Scan for the cell matching the given text and deliver its (x, y) coordinate at center. 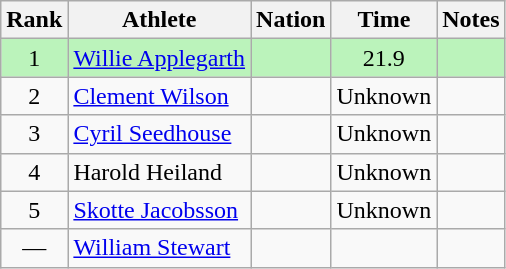
Notes (471, 20)
Harold Heiland (160, 172)
21.9 (384, 58)
Willie Applegarth (160, 58)
William Stewart (160, 248)
Athlete (160, 20)
Rank (34, 20)
4 (34, 172)
2 (34, 96)
5 (34, 210)
Nation (291, 20)
3 (34, 134)
Skotte Jacobsson (160, 210)
1 (34, 58)
Time (384, 20)
— (34, 248)
Cyril Seedhouse (160, 134)
Clement Wilson (160, 96)
